Locate the cell with the specified text and output its (x, y) center coordinate. 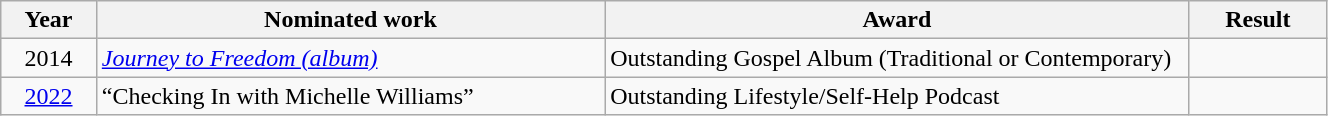
2022 (49, 96)
2014 (49, 58)
Outstanding Gospel Album (Traditional or Contemporary) (898, 58)
Year (49, 20)
Outstanding Lifestyle/Self-Help Podcast (898, 96)
“Checking In with Michelle Williams” (350, 96)
Award (898, 20)
Journey to Freedom (album) (350, 58)
Result (1258, 20)
Nominated work (350, 20)
